For the text-containing cell, return its midpoint in (x, y) coordinate format. 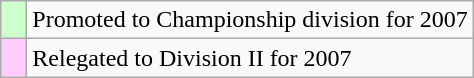
Promoted to Championship division for 2007 (250, 20)
Relegated to Division II for 2007 (250, 58)
